For the text-containing cell, return its midpoint in (X, Y) coordinate format. 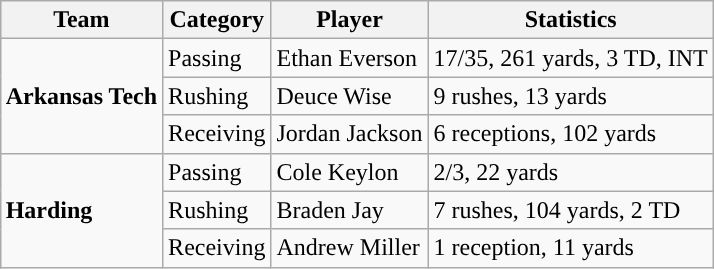
17/35, 261 yards, 3 TD, INT (570, 58)
1 reception, 11 yards (570, 248)
Team (81, 20)
Ethan Everson (350, 58)
2/3, 22 yards (570, 172)
Harding (81, 210)
6 receptions, 102 yards (570, 134)
Andrew Miller (350, 248)
Cole Keylon (350, 172)
7 rushes, 104 yards, 2 TD (570, 210)
Statistics (570, 20)
Category (217, 20)
Deuce Wise (350, 96)
Braden Jay (350, 210)
Player (350, 20)
Arkansas Tech (81, 96)
Jordan Jackson (350, 134)
9 rushes, 13 yards (570, 96)
